Pinpoint the cell where the given text exists, returning its [X, Y] midpoint coordinate. 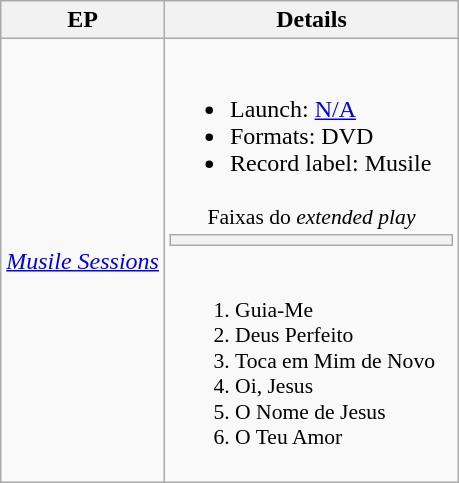
Faixas do extended play [312, 218]
Musile Sessions [83, 260]
Details [311, 20]
Launch: N/AFormats: DVDRecord label: Musile Faixas do extended play Guia-MeDeus PerfeitoToca em Mim de NovoOi, JesusO Nome de JesusO Teu Amor [311, 260]
Guia-MeDeus PerfeitoToca em Mim de NovoOi, JesusO Nome de JesusO Teu Amor [312, 360]
EP [83, 20]
